Locate the cell with the specified text and output its (x, y) center coordinate. 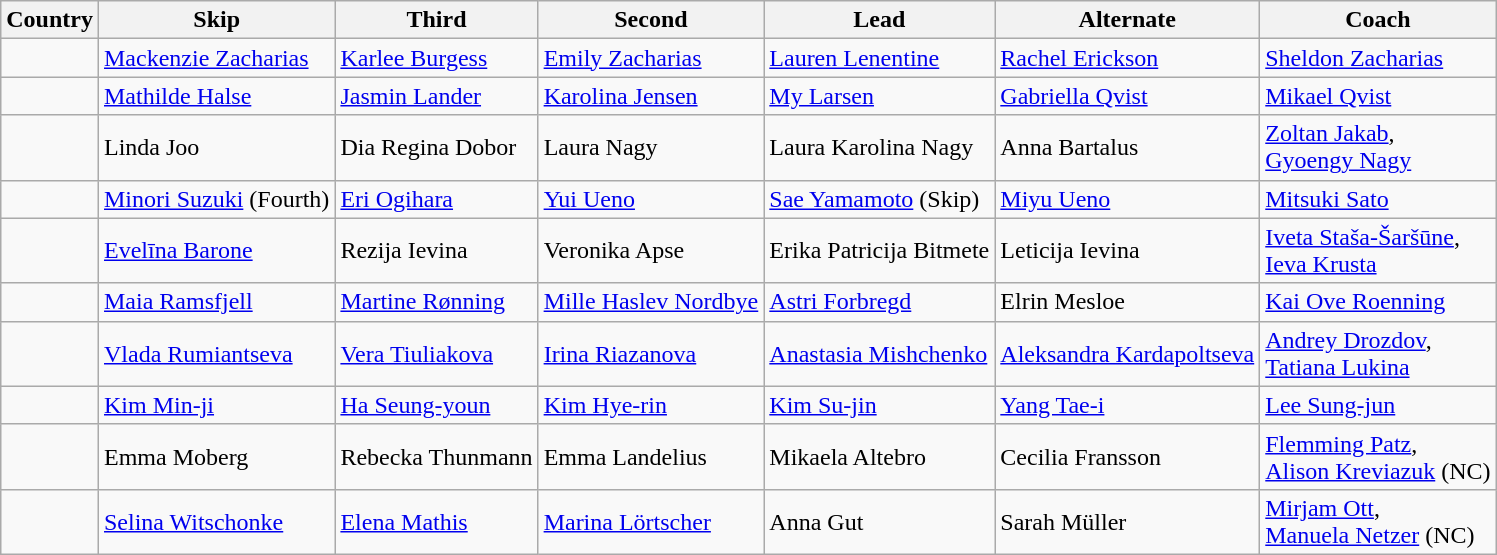
Anna Gut (880, 522)
Eri Ogihara (436, 199)
Vera Tiuliakova (436, 354)
Rezija Ievina (436, 250)
Jasmin Lander (436, 96)
Mille Haslev Nordbye (651, 302)
Kim Min-ji (216, 405)
Emily Zacharias (651, 58)
Country (50, 20)
Rachel Erickson (1128, 58)
Andrey Drozdov,Tatiana Lukina (1378, 354)
Mackenzie Zacharias (216, 58)
Elena Mathis (436, 522)
Sheldon Zacharias (1378, 58)
Gabriella Qvist (1128, 96)
Lee Sung-jun (1378, 405)
Leticija Ievina (1128, 250)
Laura Karolina Nagy (880, 148)
Sarah Müller (1128, 522)
Anastasia Mishchenko (880, 354)
Iveta Staša-Šaršūne,Ieva Krusta (1378, 250)
Skip (216, 20)
Cecilia Fransson (1128, 456)
Dia Regina Dobor (436, 148)
Veronika Apse (651, 250)
Minori Suzuki (Fourth) (216, 199)
My Larsen (880, 96)
Aleksandra Kardapoltseva (1128, 354)
Third (436, 20)
Rebecka Thunmann (436, 456)
Martine Rønning (436, 302)
Kai Ove Roenning (1378, 302)
Maia Ramsfjell (216, 302)
Sae Yamamoto (Skip) (880, 199)
Mitsuki Sato (1378, 199)
Karolina Jensen (651, 96)
Mathilde Halse (216, 96)
Flemming Patz,Alison Kreviazuk (NC) (1378, 456)
Kim Hye-rin (651, 405)
Coach (1378, 20)
Laura Nagy (651, 148)
Lead (880, 20)
Mirjam Ott,Manuela Netzer (NC) (1378, 522)
Yui Ueno (651, 199)
Alternate (1128, 20)
Selina Witschonke (216, 522)
Mikael Qvist (1378, 96)
Emma Landelius (651, 456)
Ha Seung-youn (436, 405)
Karlee Burgess (436, 58)
Evelīna Barone (216, 250)
Elrin Mesloe (1128, 302)
Emma Moberg (216, 456)
Second (651, 20)
Mikaela Altebro (880, 456)
Linda Joo (216, 148)
Lauren Lenentine (880, 58)
Irina Riazanova (651, 354)
Erika Patricija Bitmete (880, 250)
Anna Bartalus (1128, 148)
Vlada Rumiantseva (216, 354)
Miyu Ueno (1128, 199)
Yang Tae-i (1128, 405)
Astri Forbregd (880, 302)
Marina Lörtscher (651, 522)
Kim Su-jin (880, 405)
Zoltan Jakab,Gyoengy Nagy (1378, 148)
